Determine the (x, y) coordinate at the center of the cell enclosing the given text.  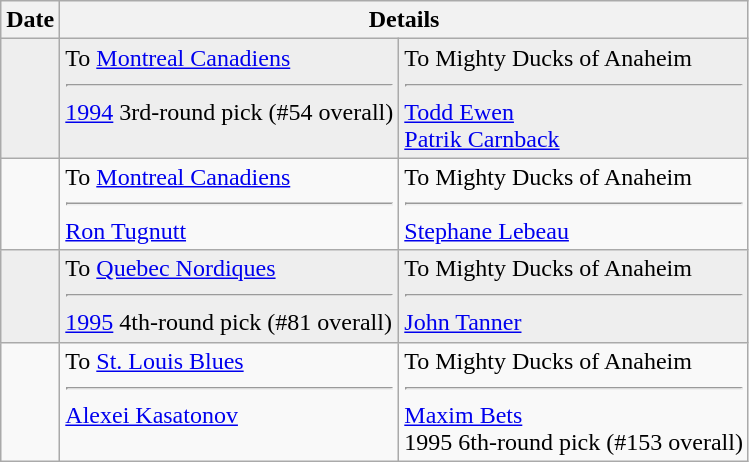
To Mighty Ducks of AnaheimJohn Tanner (574, 296)
To Mighty Ducks of AnaheimStephane Lebeau (574, 204)
To Mighty Ducks of AnaheimTodd EwenPatrik Carnback (574, 98)
To Mighty Ducks of AnaheimMaxim Bets1995 6th-round pick (#153 overall) (574, 402)
To St. Louis BluesAlexei Kasatonov (230, 402)
To Montreal CanadiensRon Tugnutt (230, 204)
To Montreal Canadiens1994 3rd-round pick (#54 overall) (230, 98)
Date (30, 20)
To Quebec Nordiques1995 4th-round pick (#81 overall) (230, 296)
Details (404, 20)
